Determine the (x, y) coordinate at the center of the cell enclosing the given text.  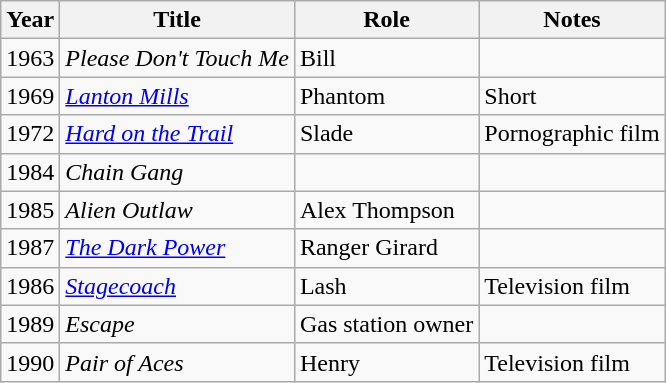
Chain Gang (178, 172)
1972 (30, 134)
Short (572, 96)
Henry (386, 362)
Bill (386, 58)
1984 (30, 172)
Pair of Aces (178, 362)
Title (178, 20)
1985 (30, 210)
Gas station owner (386, 324)
1986 (30, 286)
Lanton Mills (178, 96)
Pornographic film (572, 134)
Ranger Girard (386, 248)
Hard on the Trail (178, 134)
Slade (386, 134)
Lash (386, 286)
1963 (30, 58)
The Dark Power (178, 248)
Alien Outlaw (178, 210)
Year (30, 20)
1969 (30, 96)
Please Don't Touch Me (178, 58)
1989 (30, 324)
Role (386, 20)
Alex Thompson (386, 210)
1987 (30, 248)
Escape (178, 324)
Phantom (386, 96)
1990 (30, 362)
Notes (572, 20)
Stagecoach (178, 286)
